Provide the [X, Y] coordinate of the cell's center where the given text is located.  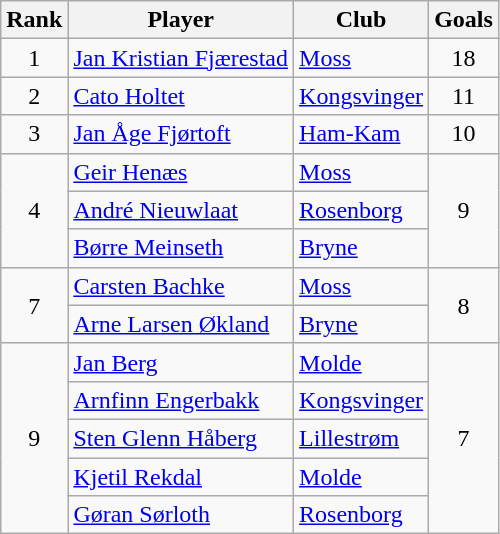
Club [362, 20]
Goals [464, 20]
3 [34, 134]
4 [34, 210]
2 [34, 96]
Jan Berg [181, 362]
Jan Kristian Fjærestad [181, 58]
Kjetil Rekdal [181, 477]
Lillestrøm [362, 438]
Rank [34, 20]
Jan Åge Fjørtoft [181, 134]
Gøran Sørloth [181, 515]
10 [464, 134]
18 [464, 58]
Arnfinn Engerbakk [181, 400]
8 [464, 305]
Børre Meinseth [181, 248]
Ham-Kam [362, 134]
Arne Larsen Økland [181, 324]
Carsten Bachke [181, 286]
André Nieuwlaat [181, 210]
Cato Holtet [181, 96]
Sten Glenn Håberg [181, 438]
Geir Henæs [181, 172]
1 [34, 58]
11 [464, 96]
Player [181, 20]
